Identify which cell holds the provided text, then report its (X, Y) central coordinate. 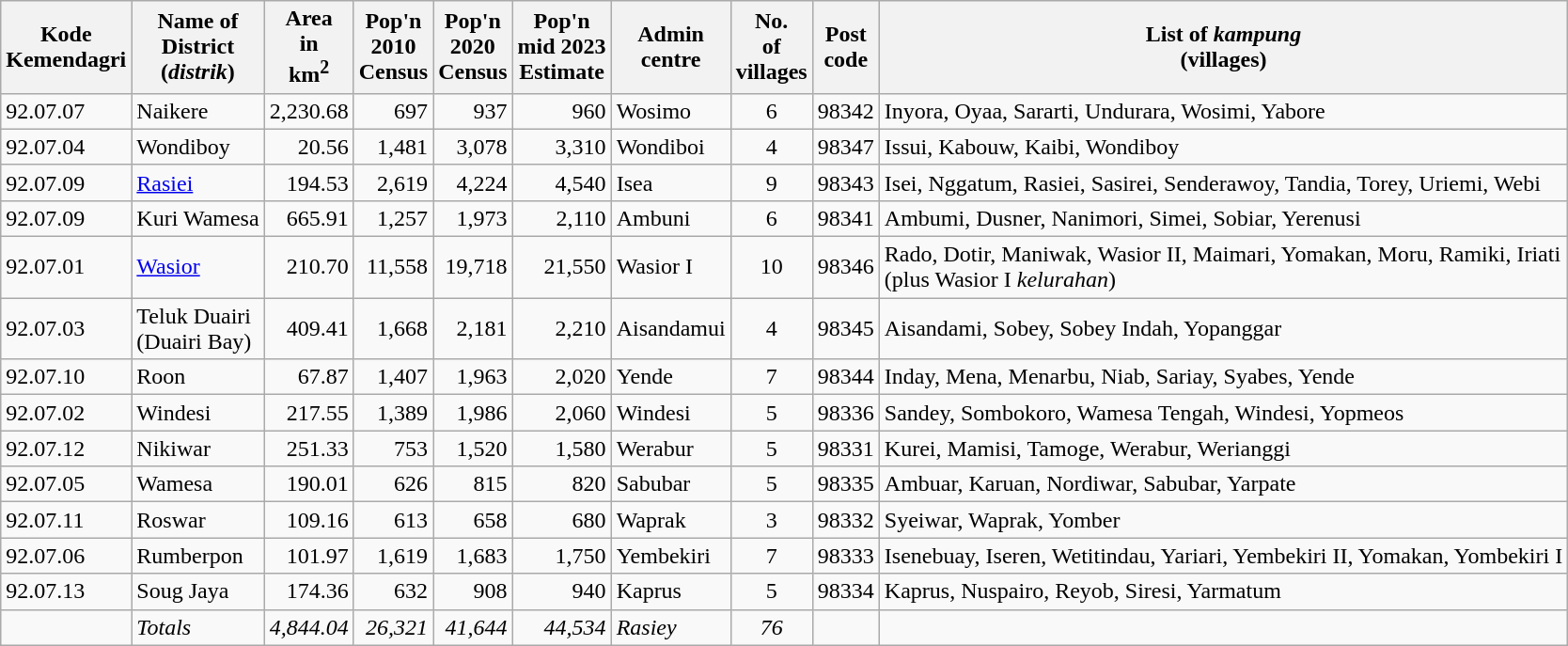
2,060 (562, 413)
174.36 (308, 591)
Yende (671, 377)
1,986 (473, 413)
3,078 (473, 147)
940 (562, 591)
210.70 (308, 267)
Kuri Wamesa (197, 218)
Postcode (846, 47)
Inyora, Oyaa, Sararti, Undurara, Wosimi, Yabore (1223, 111)
Aisandamui (671, 329)
19,718 (473, 267)
92.07.12 (66, 449)
Aisandami, Sobey, Sobey Indah, Yopanggar (1223, 329)
Area in km2 (308, 47)
1,683 (473, 556)
Rasiei (197, 182)
101.97 (308, 556)
92.07.03 (66, 329)
626 (393, 484)
1,963 (473, 377)
Wosimo (671, 111)
9 (771, 182)
Pop'n 2020 Census (473, 47)
632 (393, 591)
Ambumi, Dusner, Nanimori, Simei, Sobiar, Yerenusi (1223, 218)
908 (473, 591)
613 (393, 520)
190.01 (308, 484)
3 (771, 520)
76 (771, 627)
1,520 (473, 449)
Wasior (197, 267)
98347 (846, 147)
680 (562, 520)
Wondiboy (197, 147)
98332 (846, 520)
Name ofDistrict(distrik) (197, 47)
44,534 (562, 627)
98341 (846, 218)
92.07.11 (66, 520)
98333 (846, 556)
Rasiey (671, 627)
Naikere (197, 111)
Roon (197, 377)
Sandey, Sombokoro, Wamesa Tengah, Windesi, Yopmeos (1223, 413)
11,558 (393, 267)
92.07.05 (66, 484)
1,389 (393, 413)
List of kampung(villages) (1223, 47)
Isenebuay, Iseren, Wetitindau, Yariari, Yembekiri II, Yomakan, Yombekiri I (1223, 556)
Kurei, Mamisi, Tamoge, Werabur, Werianggi (1223, 449)
1,481 (393, 147)
92.07.07 (66, 111)
217.55 (308, 413)
658 (473, 520)
Ambuni (671, 218)
4,844.04 (308, 627)
Ambuar, Karuan, Nordiwar, Sabubar, Yarpate (1223, 484)
Kode Kemendagri (66, 47)
92.07.02 (66, 413)
Kaprus, Nuspairo, Reyob, Siresi, Yarmatum (1223, 591)
2,230.68 (308, 111)
41,644 (473, 627)
2,110 (562, 218)
Isei, Nggatum, Rasiei, Sasirei, Senderawoy, Tandia, Torey, Uriemi, Webi (1223, 182)
3,310 (562, 147)
98344 (846, 377)
Werabur (671, 449)
Rumberpon (197, 556)
98335 (846, 484)
Teluk Duairi (Duairi Bay) (197, 329)
92.07.10 (66, 377)
Wasior I (671, 267)
Sabubar (671, 484)
Wamesa (197, 484)
2,020 (562, 377)
409.41 (308, 329)
92.07.13 (66, 591)
98342 (846, 111)
Roswar (197, 520)
1,580 (562, 449)
Inday, Mena, Menarbu, Niab, Sariay, Syabes, Yende (1223, 377)
Pop'n mid 2023Estimate (562, 47)
10 (771, 267)
753 (393, 449)
1,973 (473, 218)
194.53 (308, 182)
Soug Jaya (197, 591)
4,540 (562, 182)
Kaprus (671, 591)
1,619 (393, 556)
820 (562, 484)
937 (473, 111)
1,668 (393, 329)
Nikiwar (197, 449)
26,321 (393, 627)
2,210 (562, 329)
2,619 (393, 182)
Issui, Kabouw, Kaibi, Wondiboy (1223, 147)
67.87 (308, 377)
697 (393, 111)
98343 (846, 182)
Yembekiri (671, 556)
1,750 (562, 556)
Isea (671, 182)
20.56 (308, 147)
98346 (846, 267)
92.07.06 (66, 556)
98334 (846, 591)
98336 (846, 413)
1,407 (393, 377)
Syeiwar, Waprak, Yomber (1223, 520)
1,257 (393, 218)
665.91 (308, 218)
Totals (197, 627)
Wondiboi (671, 147)
98345 (846, 329)
Waprak (671, 520)
92.07.04 (66, 147)
2,181 (473, 329)
No. of villages (771, 47)
Pop'n 2010Census (393, 47)
815 (473, 484)
98331 (846, 449)
109.16 (308, 520)
Admincentre (671, 47)
251.33 (308, 449)
21,550 (562, 267)
92.07.01 (66, 267)
4,224 (473, 182)
960 (562, 111)
Rado, Dotir, Maniwak, Wasior II, Maimari, Yomakan, Moru, Ramiki, Iriati(plus Wasior I kelurahan) (1223, 267)
